Scan for the cell matching the given text and deliver its (X, Y) coordinate at center. 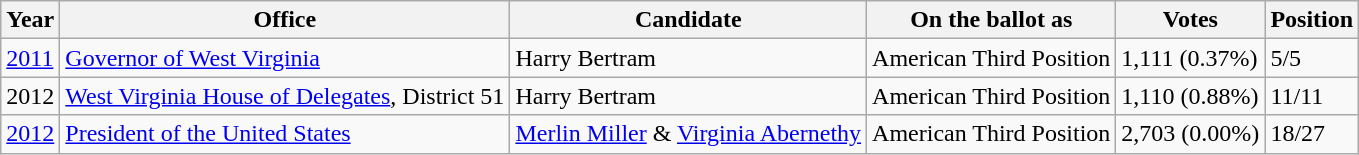
Office (285, 20)
Governor of West Virginia (285, 58)
Votes (1190, 20)
5/5 (1312, 58)
Candidate (688, 20)
2011 (30, 58)
West Virginia House of Delegates, District 51 (285, 96)
Position (1312, 20)
2,703 (0.00%) (1190, 134)
President of the United States (285, 134)
11/11 (1312, 96)
Merlin Miller & Virginia Abernethy (688, 134)
Year (30, 20)
1,111 (0.37%) (1190, 58)
18/27 (1312, 134)
On the ballot as (992, 20)
1,110 (0.88%) (1190, 96)
